Determine the (x, y) coordinate at the center of the cell enclosing the given text.  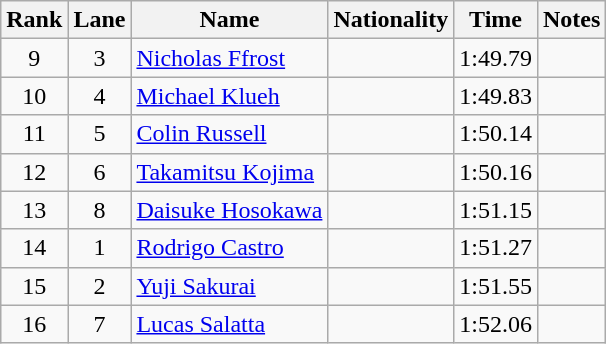
Name (230, 20)
7 (100, 324)
1:50.16 (496, 172)
9 (34, 58)
1:51.15 (496, 210)
1:49.79 (496, 58)
12 (34, 172)
8 (100, 210)
1 (100, 248)
Lane (100, 20)
5 (100, 134)
4 (100, 96)
Notes (571, 20)
Nationality (391, 20)
1:52.06 (496, 324)
Yuji Sakurai (230, 286)
10 (34, 96)
6 (100, 172)
13 (34, 210)
Rank (34, 20)
2 (100, 286)
Nicholas Ffrost (230, 58)
16 (34, 324)
1:51.55 (496, 286)
14 (34, 248)
Rodrigo Castro (230, 248)
Daisuke Hosokawa (230, 210)
Colin Russell (230, 134)
Time (496, 20)
3 (100, 58)
1:49.83 (496, 96)
11 (34, 134)
1:51.27 (496, 248)
Takamitsu Kojima (230, 172)
Lucas Salatta (230, 324)
Michael Klueh (230, 96)
15 (34, 286)
1:50.14 (496, 134)
